Search for the cell housing the specified text and yield its [X, Y] center coordinate. 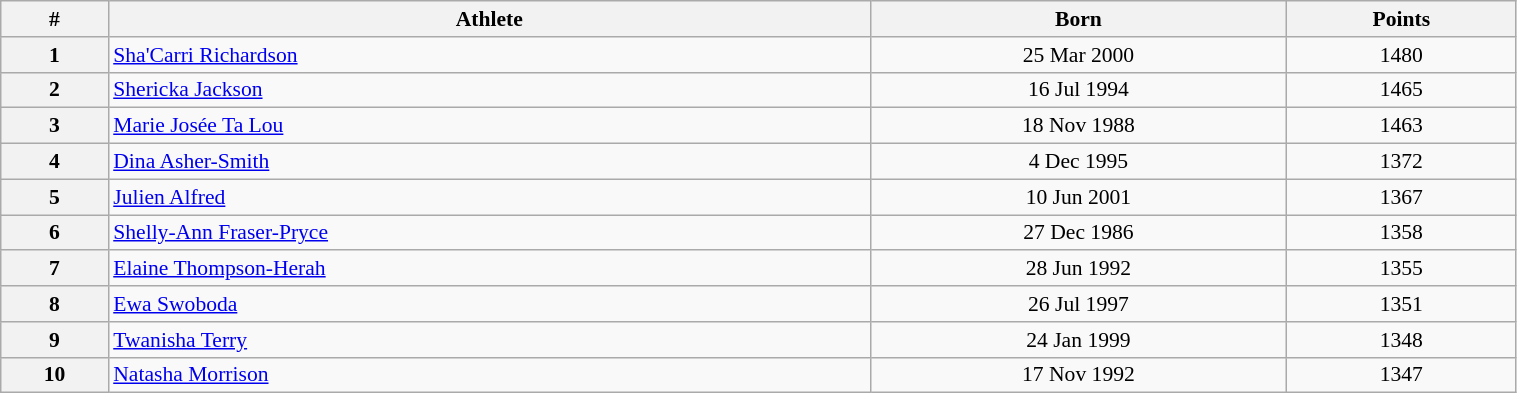
16 Jul 1994 [1078, 90]
7 [54, 269]
Sha'Carri Richardson [489, 55]
4 Dec 1995 [1078, 162]
1358 [1402, 233]
Marie Josée Ta Lou [489, 126]
1480 [1402, 55]
26 Jul 1997 [1078, 304]
1348 [1402, 340]
Athlete [489, 19]
25 Mar 2000 [1078, 55]
9 [54, 340]
Born [1078, 19]
Points [1402, 19]
2 [54, 90]
Shelly-Ann Fraser-Pryce [489, 233]
4 [54, 162]
1347 [1402, 375]
Twanisha Terry [489, 340]
10 [54, 375]
1367 [1402, 197]
Elaine Thompson-Herah [489, 269]
Shericka Jackson [489, 90]
1465 [1402, 90]
# [54, 19]
28 Jun 1992 [1078, 269]
Natasha Morrison [489, 375]
1463 [1402, 126]
1351 [1402, 304]
Ewa Swoboda [489, 304]
1355 [1402, 269]
1 [54, 55]
Dina Asher-Smith [489, 162]
6 [54, 233]
Julien Alfred [489, 197]
10 Jun 2001 [1078, 197]
3 [54, 126]
5 [54, 197]
18 Nov 1988 [1078, 126]
8 [54, 304]
17 Nov 1992 [1078, 375]
1372 [1402, 162]
27 Dec 1986 [1078, 233]
24 Jan 1999 [1078, 340]
